Locate the cell with the specified text and output its [x, y] center coordinate. 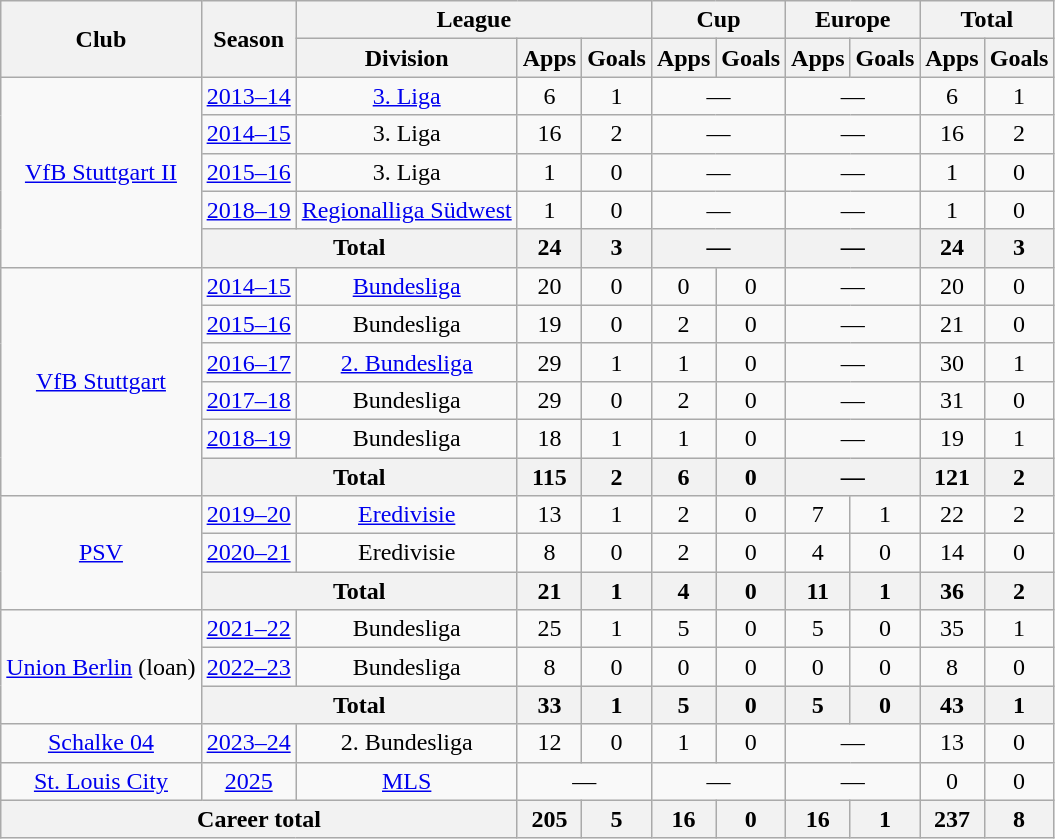
2019–20 [248, 515]
2022–23 [248, 667]
League [474, 20]
2020–21 [248, 553]
2023–24 [248, 743]
43 [952, 705]
2017–18 [248, 400]
11 [818, 591]
2025 [248, 781]
Regionalliga Südwest [406, 210]
PSV [101, 553]
115 [549, 477]
Division [406, 58]
33 [549, 705]
2016–17 [248, 362]
Season [248, 39]
12 [549, 743]
Club [101, 39]
2013–14 [248, 96]
Cup [718, 20]
7 [818, 515]
121 [952, 477]
18 [549, 438]
31 [952, 400]
35 [952, 629]
St. Louis City [101, 781]
205 [549, 819]
14 [952, 553]
Europe [853, 20]
25 [549, 629]
VfB Stuttgart [101, 381]
MLS [406, 781]
VfB Stuttgart II [101, 172]
36 [952, 591]
30 [952, 362]
Schalke 04 [101, 743]
2021–22 [248, 629]
22 [952, 515]
237 [952, 819]
Career total [259, 819]
Union Berlin (loan) [101, 667]
